Extract the (X, Y) coordinate from the center of the cell holding the provided text.  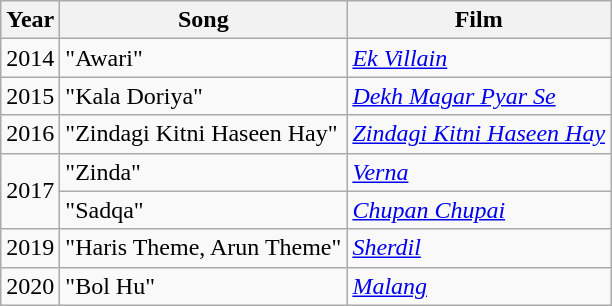
2019 (30, 248)
Verna (479, 172)
Sherdil (479, 248)
"Kala Doriya" (204, 96)
"Zinda" (204, 172)
2016 (30, 134)
2014 (30, 58)
"Awari" (204, 58)
Film (479, 20)
Song (204, 20)
"Sadqa" (204, 210)
2017 (30, 191)
"Zindagi Kitni Haseen Hay" (204, 134)
"Haris Theme, Arun Theme" (204, 248)
Year (30, 20)
Zindagi Kitni Haseen Hay (479, 134)
Dekh Magar Pyar Se (479, 96)
2015 (30, 96)
"Bol Hu" (204, 286)
Chupan Chupai (479, 210)
Malang (479, 286)
2020 (30, 286)
Ek Villain (479, 58)
